Return the (x, y) coordinate for the center point of the cell that contains the specified text.  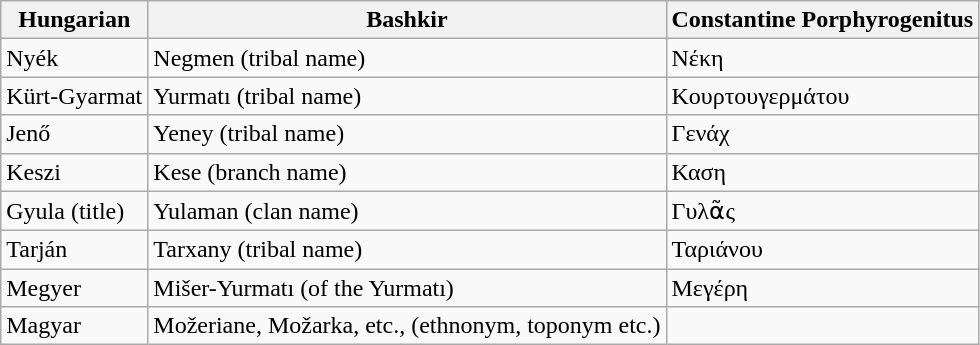
Bashkir (407, 20)
Megyer (74, 288)
Γενάχ (822, 134)
Gyula (title) (74, 211)
Ταριάνου (822, 250)
Negmen (tribal name) (407, 58)
Yeney (tribal name) (407, 134)
Yulaman (clan name) (407, 211)
Κουρτουγερμάτου (822, 96)
Nyék (74, 58)
Yurmatı (tribal name) (407, 96)
Constantine Porphyrogenitus (822, 20)
Tarján (74, 250)
Jenő (74, 134)
Kürt-Gyarmat (74, 96)
Μεγέρη (822, 288)
Magyar (74, 326)
Νέκη (822, 58)
Hungarian (74, 20)
Mišer-Yurmatı (of the Yurmatı) (407, 288)
Tarxany (tribal name) (407, 250)
Možeriane, Možarka, etc., (ethnonym, toponym etc.) (407, 326)
Keszi (74, 172)
Kese (branch name) (407, 172)
Γυλᾶς (822, 211)
Καση (822, 172)
